Return the (X, Y) coordinate for the center point of the cell that contains the specified text.  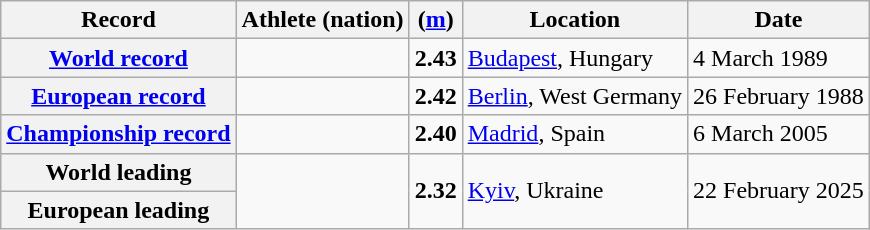
World leading (118, 172)
Budapest, Hungary (574, 58)
6 March 2005 (779, 134)
4 March 1989 (779, 58)
2.32 (436, 191)
World record (118, 58)
(m) (436, 20)
Kyiv, Ukraine (574, 191)
Madrid, Spain (574, 134)
2.40 (436, 134)
Championship record (118, 134)
2.42 (436, 96)
European leading (118, 210)
European record (118, 96)
22 February 2025 (779, 191)
Berlin, West Germany (574, 96)
Date (779, 20)
26 February 1988 (779, 96)
Location (574, 20)
Record (118, 20)
Athlete (nation) (322, 20)
2.43 (436, 58)
